Search for the cell housing the specified text and yield its (x, y) center coordinate. 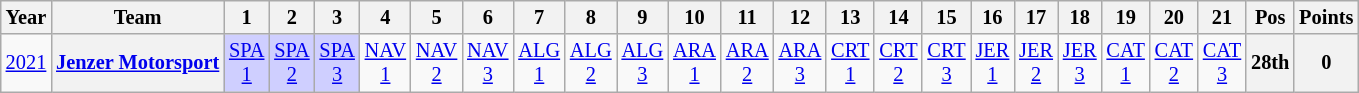
ARA3 (800, 63)
7 (539, 17)
18 (1080, 17)
1 (246, 17)
ALG2 (591, 63)
SPA1 (246, 63)
Team (138, 17)
28th (1270, 63)
16 (993, 17)
14 (898, 17)
ALG3 (643, 63)
11 (748, 17)
JER1 (993, 63)
ALG1 (539, 63)
NAV3 (488, 63)
2 (292, 17)
15 (946, 17)
Jenzer Motorsport (138, 63)
ARA2 (748, 63)
Points (1326, 17)
6 (488, 17)
20 (1174, 17)
12 (800, 17)
CAT2 (1174, 63)
3 (338, 17)
17 (1036, 17)
ARA1 (694, 63)
CRT2 (898, 63)
19 (1126, 17)
Year (26, 17)
5 (436, 17)
9 (643, 17)
2021 (26, 63)
CAT1 (1126, 63)
JER2 (1036, 63)
21 (1222, 17)
CAT3 (1222, 63)
JER3 (1080, 63)
Pos (1270, 17)
4 (386, 17)
10 (694, 17)
NAV2 (436, 63)
13 (850, 17)
0 (1326, 63)
CRT1 (850, 63)
SPA2 (292, 63)
8 (591, 17)
SPA3 (338, 63)
CRT3 (946, 63)
NAV1 (386, 63)
